Provide the (X, Y) coordinate of the cell's center where the given text is located.  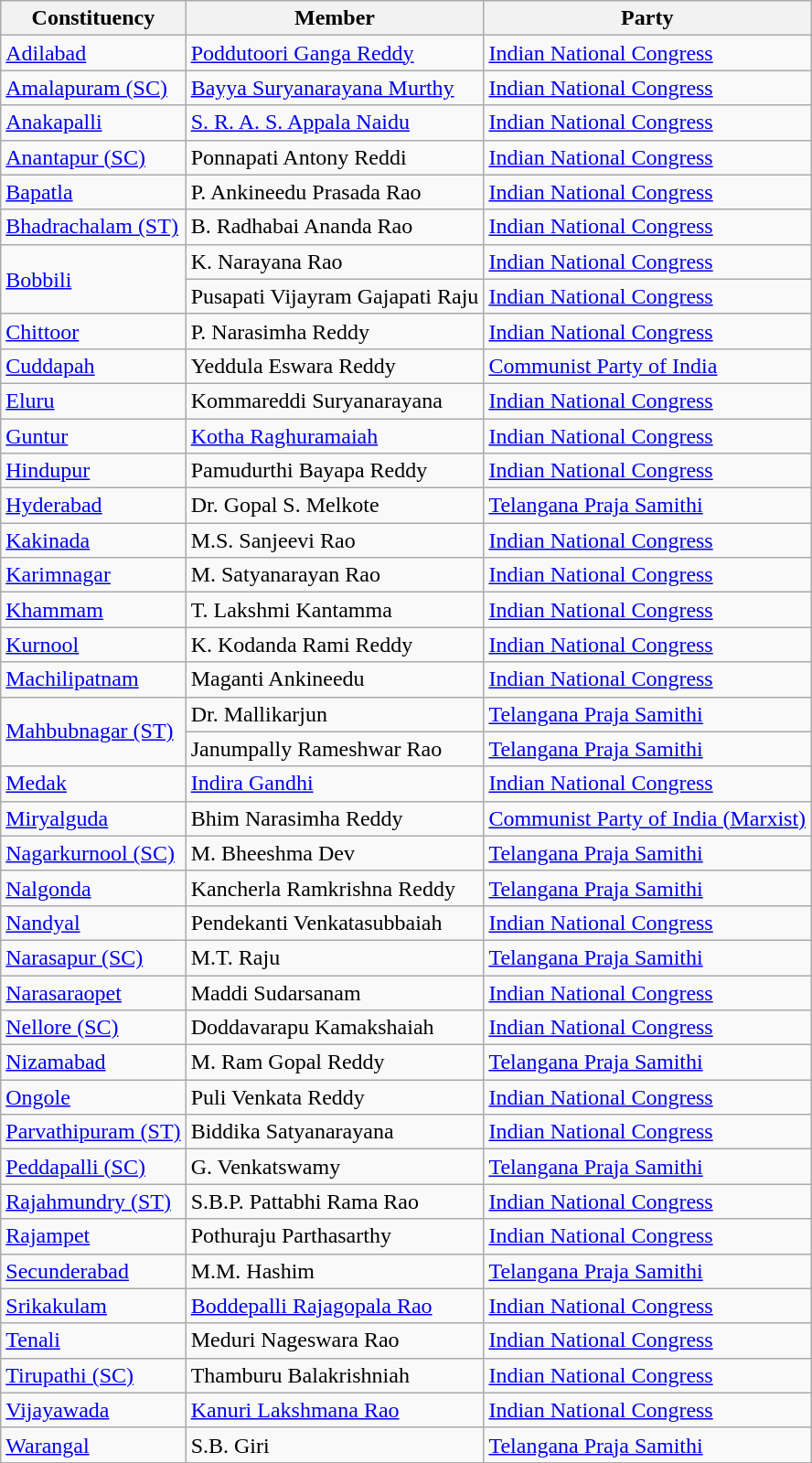
Eluru (93, 400)
Khammam (93, 610)
Boddepalli Rajagopala Rao (335, 1306)
P. Narasimha Reddy (335, 331)
Secunderabad (93, 1271)
Hyderabad (93, 506)
Dr. Gopal S. Melkote (335, 506)
M. Bheeshma Dev (335, 853)
Bobbili (93, 279)
Tirupathi (SC) (93, 1375)
Vijayawada (93, 1410)
Kommareddi Suryanarayana (335, 400)
S.B.P. Pattabhi Rama Rao (335, 1201)
B. Radhabai Ananda Rao (335, 227)
Pothuraju Parthasarthy (335, 1236)
Kanuri Lakshmana Rao (335, 1410)
S.B. Giri (335, 1445)
Member (335, 18)
Rajahmundry (ST) (93, 1201)
Maganti Ankineedu (335, 679)
Yeddula Eswara Reddy (335, 366)
Warangal (93, 1445)
Machilipatnam (93, 679)
M.T. Raju (335, 957)
Rajampet (93, 1236)
Kancherla Ramkrishna Reddy (335, 888)
Adilabad (93, 53)
Parvathipuram (ST) (93, 1132)
Mahbubnagar (ST) (93, 731)
M.S. Sanjeevi Rao (335, 540)
Amalapuram (SC) (93, 88)
Bapatla (93, 192)
Kurnool (93, 645)
Pusapati Vijayram Gajapati Raju (335, 296)
M. Ram Gopal Reddy (335, 1063)
Bayya Suryanarayana Murthy (335, 88)
Narasaraopet (93, 992)
Communist Party of India (647, 366)
Maddi Sudarsanam (335, 992)
G. Venkatswamy (335, 1167)
Thamburu Balakrishniah (335, 1375)
Medak (93, 784)
Ponnapati Antony Reddi (335, 157)
Peddapalli (SC) (93, 1167)
T. Lakshmi Kantamma (335, 610)
Tenali (93, 1340)
K. Kodanda Rami Reddy (335, 645)
Pamudurthi Bayapa Reddy (335, 471)
S. R. A. S. Appala Naidu (335, 123)
Nalgonda (93, 888)
Miryalguda (93, 818)
Constituency (93, 18)
Bhim Narasimha Reddy (335, 818)
Chittoor (93, 331)
Kakinada (93, 540)
Nagarkurnool (SC) (93, 853)
Cuddapah (93, 366)
Bhadrachalam (ST) (93, 227)
Dr. Mallikarjun (335, 714)
Janumpally Rameshwar Rao (335, 749)
Puli Venkata Reddy (335, 1097)
Biddika Satyanarayana (335, 1132)
Anantapur (SC) (93, 157)
Poddutoori Ganga Reddy (335, 53)
K. Narayana Rao (335, 262)
Doddavarapu Kamakshaiah (335, 1028)
Hindupur (93, 471)
Karimnagar (93, 575)
Anakapalli (93, 123)
Meduri Nageswara Rao (335, 1340)
Pendekanti Venkatasubbaiah (335, 923)
Nizamabad (93, 1063)
Srikakulam (93, 1306)
Ongole (93, 1097)
Kotha Raghuramaiah (335, 436)
Nellore (SC) (93, 1028)
M. Satyanarayan Rao (335, 575)
M.M. Hashim (335, 1271)
Narasapur (SC) (93, 957)
Communist Party of India (Marxist) (647, 818)
Indira Gandhi (335, 784)
Guntur (93, 436)
Nandyal (93, 923)
Party (647, 18)
P. Ankineedu Prasada Rao (335, 192)
